Search for the cell housing the specified text and yield its (X, Y) center coordinate. 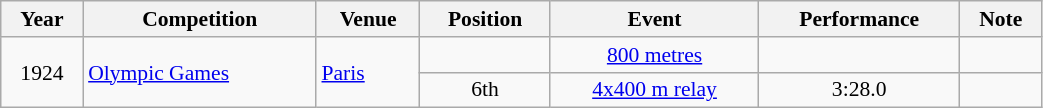
Competition (200, 19)
Note (1001, 19)
Paris (368, 72)
3:28.0 (860, 90)
Position (486, 19)
1924 (42, 72)
Event (654, 19)
Olympic Games (200, 72)
800 metres (654, 55)
6th (486, 90)
Performance (860, 19)
Venue (368, 19)
4x400 m relay (654, 90)
Year (42, 19)
